Return [x, y] of the center of cell containing provided text 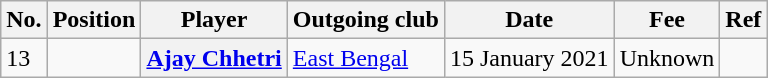
Unknown [667, 58]
Date [529, 20]
15 January 2021 [529, 58]
East Bengal [366, 58]
Player [214, 20]
Ajay Chhetri [214, 58]
Outgoing club [366, 20]
Position [94, 20]
13 [24, 58]
No. [24, 20]
Fee [667, 20]
Ref [744, 20]
